For the text-containing cell, return its midpoint in [x, y] coordinate format. 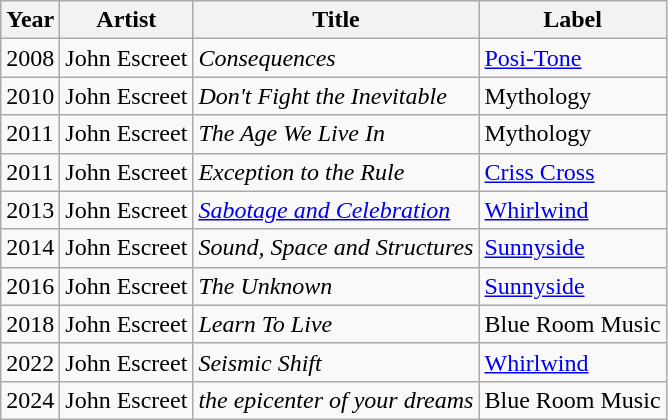
Title [336, 20]
Sabotage and Celebration [336, 210]
2014 [30, 248]
Label [572, 20]
Learn To Live [336, 324]
2022 [30, 362]
2018 [30, 324]
2013 [30, 210]
2008 [30, 58]
Sound, Space and Structures [336, 248]
Posi-Tone [572, 58]
Exception to the Rule [336, 172]
2016 [30, 286]
2024 [30, 400]
2010 [30, 96]
Consequences [336, 58]
The Age We Live In [336, 134]
the epicenter of your dreams [336, 400]
Artist [126, 20]
The Unknown [336, 286]
Year [30, 20]
Seismic Shift [336, 362]
Don't Fight the Inevitable [336, 96]
Criss Cross [572, 172]
